Return the (x, y) coordinate for the center point of the cell that contains the specified text.  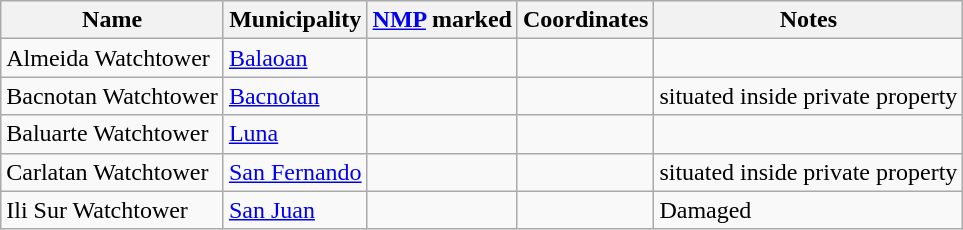
Notes (808, 20)
San Fernando (295, 172)
Ili Sur Watchtower (112, 210)
Damaged (808, 210)
Baluarte Watchtower (112, 134)
NMP marked (442, 20)
Balaoan (295, 58)
Carlatan Watchtower (112, 172)
Bacnotan Watchtower (112, 96)
Municipality (295, 20)
San Juan (295, 210)
Bacnotan (295, 96)
Name (112, 20)
Almeida Watchtower (112, 58)
Luna (295, 134)
Coordinates (585, 20)
